Search for the cell housing the specified text and yield its (X, Y) center coordinate. 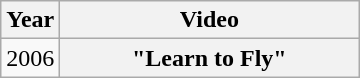
"Learn to Fly" (210, 58)
Year (30, 20)
Video (210, 20)
2006 (30, 58)
